Locate the cell with the specified text and output its (x, y) center coordinate. 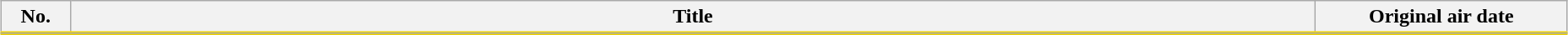
Title (693, 17)
No. (35, 17)
Original air date (1441, 17)
